Capture the cell that displays the provided text and extract its (X, Y) central coordinate. 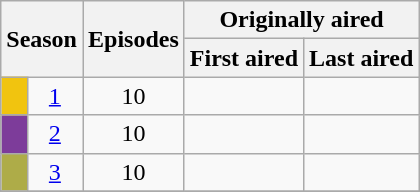
Originally aired (302, 20)
Episodes (133, 39)
Last aired (362, 58)
2 (54, 134)
Season (42, 39)
1 (54, 96)
3 (54, 172)
First aired (244, 58)
